Determine the [X, Y] coordinate at the center of the cell enclosing the given text.  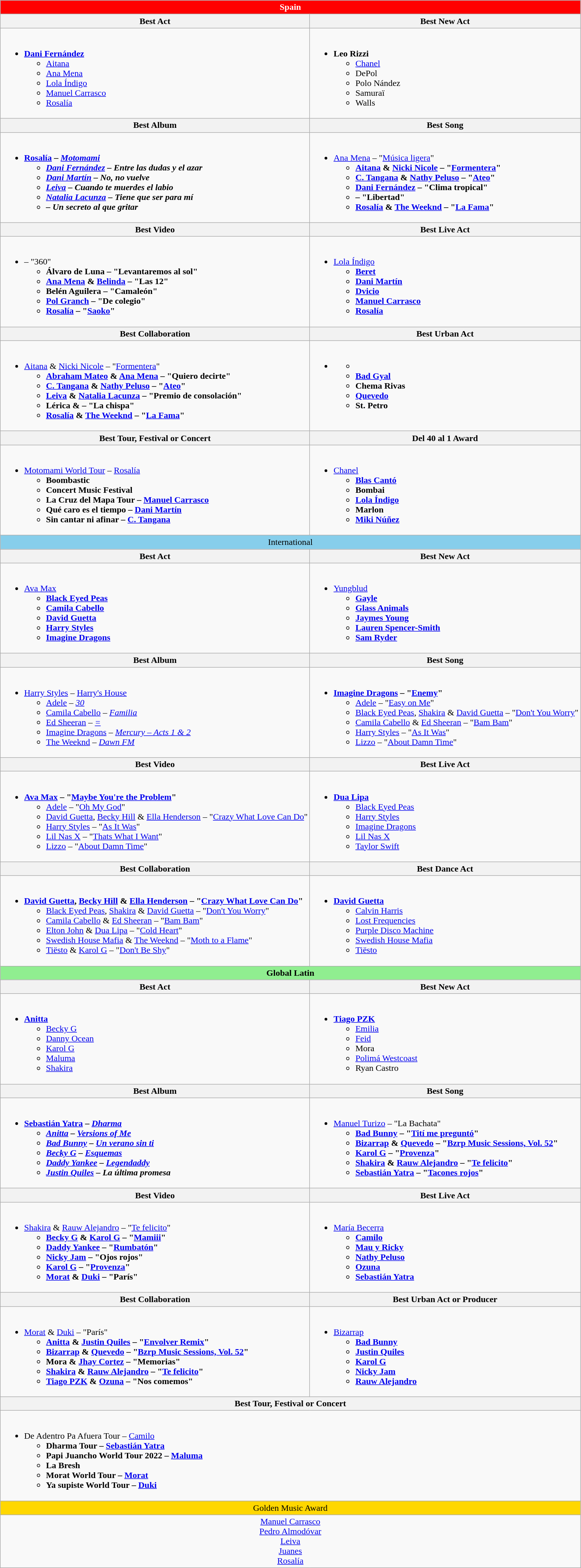
Lola ÍndigoBeretDani MartínDvicioManuel CarrascoRosalía [445, 282]
Bad GyalChema RivasQuevedoSt. Petro [445, 386]
Harry Styles – Harry's HouseAdele – 30Camila Cabello – FamiliaEd Sheeran – =Imagine Dragons – Mercury – Acts 1 & 2The Weeknd – Dawn FM [155, 712]
AnittaBecky GDanny OceanKarol GMalumaShakira [155, 1039]
International [291, 542]
Dua LipaBlack Eyed PeasHarry StylesImagine DragonsLil Nas XTaylor Swift [445, 817]
ChanelBlas CantóBombaiLola ÍndigoMarlonMiki Núñez [445, 490]
Best Urban Act [445, 334]
Best Urban Act or Producer [445, 1299]
Best Dance Act [445, 869]
David GuettaCalvin HarrisLost FrequenciesPurple Disco MachineSwedish House MafiaTiësto [445, 921]
María BecerraCamiloMau y RickyNathy PelusoOzunaSebastián Yatra [445, 1247]
YungbludGayleGlass AnimalsJaymes YoungLauren Spencer-SmithSam Ryder [445, 608]
Golden Music Award [291, 1508]
Leo RizziChanelDePolPolo NándezSamuraïWalls [445, 73]
BizarrapBad BunnyJustin QuilesKarol GNicky JamRauw Alejandro [445, 1351]
Tiago PZKEmiliaFeidMoraPolimá WestcoastRyan Castro [445, 1039]
Dani FernándezAitanaAna MenaLola ÍndigoManuel CarrascoRosalía [155, 73]
– "360"Álvaro de Luna – "Levantaremos al sol"Ana Mena & Belinda – "Las 12"Belén Aguilera – "Camaleón"Pol Granch – "De colegio"Rosalía – "Saoko" [155, 282]
Manuel CarrascoPedro AlmodóvarLeivaJuanesRosalía [291, 1541]
Global Latin [291, 973]
Spain [291, 7]
Del 40 al 1 Award [445, 438]
Ava MaxBlack Eyed PeasCamila CabelloDavid GuettaHarry StylesImagine Dragons [155, 608]
